For the text-containing cell, return its midpoint in (X, Y) coordinate format. 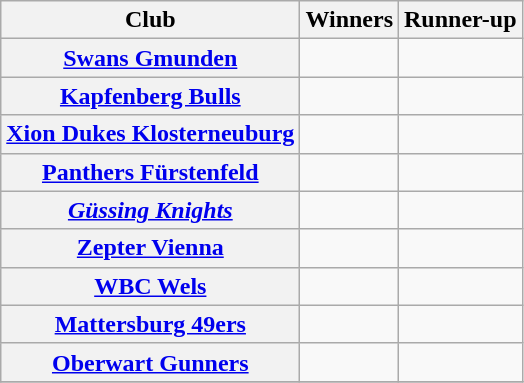
Winners (350, 20)
Oberwart Gunners (150, 362)
Swans Gmunden (150, 58)
Kapfenberg Bulls (150, 96)
Mattersburg 49ers (150, 324)
Güssing Knights (150, 210)
Xion Dukes Klosterneuburg (150, 134)
Panthers Fürstenfeld (150, 172)
WBC Wels (150, 286)
Runner-up (461, 20)
Zepter Vienna (150, 248)
Club (150, 20)
